Output the [X, Y] coordinate of the center of the cell containing the given text.  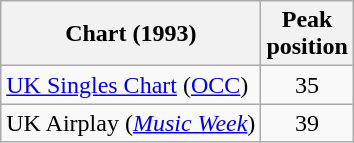
39 [307, 123]
Chart (1993) [131, 34]
Peakposition [307, 34]
35 [307, 85]
UK Airplay (Music Week) [131, 123]
UK Singles Chart (OCC) [131, 85]
